For the text-containing cell, return its midpoint in [x, y] coordinate format. 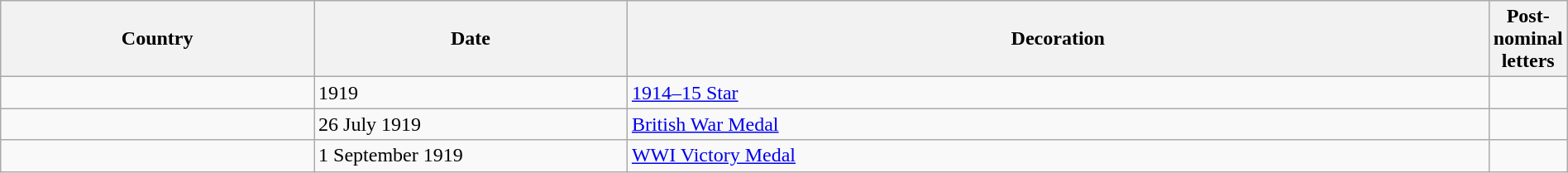
Decoration [1058, 39]
Country [157, 39]
1 September 1919 [471, 156]
1914–15 Star [1058, 93]
26 July 1919 [471, 124]
WWI Victory Medal [1058, 156]
Post-nominal letters [1528, 39]
British War Medal [1058, 124]
1919 [471, 93]
Date [471, 39]
